Return [x, y] of the center of cell containing provided text 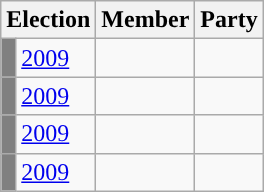
Party [229, 20]
Member [146, 20]
Election [48, 20]
